Return the [X, Y] coordinate for the center point of the cell that contains the specified text.  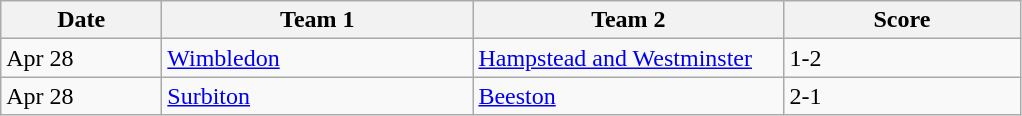
Date [82, 20]
Wimbledon [318, 58]
2-1 [902, 96]
Team 1 [318, 20]
Team 2 [628, 20]
Surbiton [318, 96]
Hampstead and Westminster [628, 58]
Score [902, 20]
1-2 [902, 58]
Beeston [628, 96]
